Search for the cell housing the specified text and yield its (x, y) center coordinate. 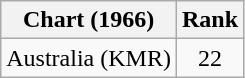
Rank (210, 20)
Chart (1966) (89, 20)
Australia (KMR) (89, 58)
22 (210, 58)
